Pinpoint the cell where the given text exists, returning its [X, Y] midpoint coordinate. 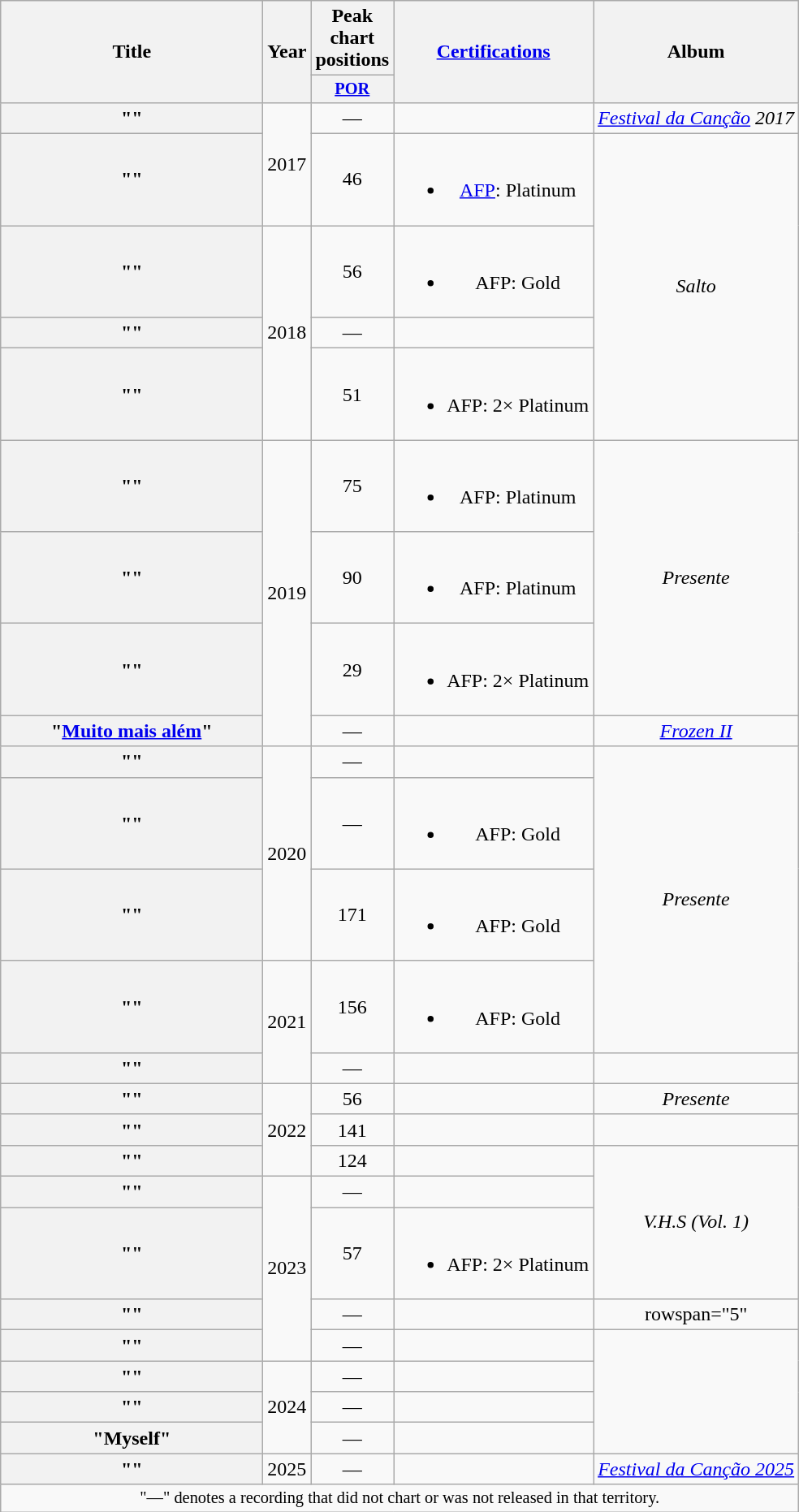
2017 [287, 164]
2025 [287, 1469]
Frozen II [697, 731]
Title [132, 52]
51 [352, 395]
57 [352, 1254]
2019 [287, 593]
2023 [287, 1268]
75 [352, 486]
Festival da Canção 2017 [697, 118]
POR [352, 89]
2021 [287, 1022]
rowspan="5" [697, 1315]
29 [352, 669]
46 [352, 180]
Peak chart positions [352, 38]
124 [352, 1160]
Festival da Canção 2025 [697, 1469]
"Muito mais além" [132, 731]
171 [352, 914]
"Myself" [132, 1438]
2022 [287, 1130]
Certifications [494, 52]
"—" denotes a recording that did not chart or was not released in that territory. [399, 1498]
Year [287, 52]
141 [352, 1130]
2024 [287, 1407]
90 [352, 578]
156 [352, 1007]
2020 [287, 853]
Salto [697, 287]
2018 [287, 333]
Album [697, 52]
V.H.S (Vol. 1) [697, 1221]
